Search for the cell housing the specified text and yield its (X, Y) center coordinate. 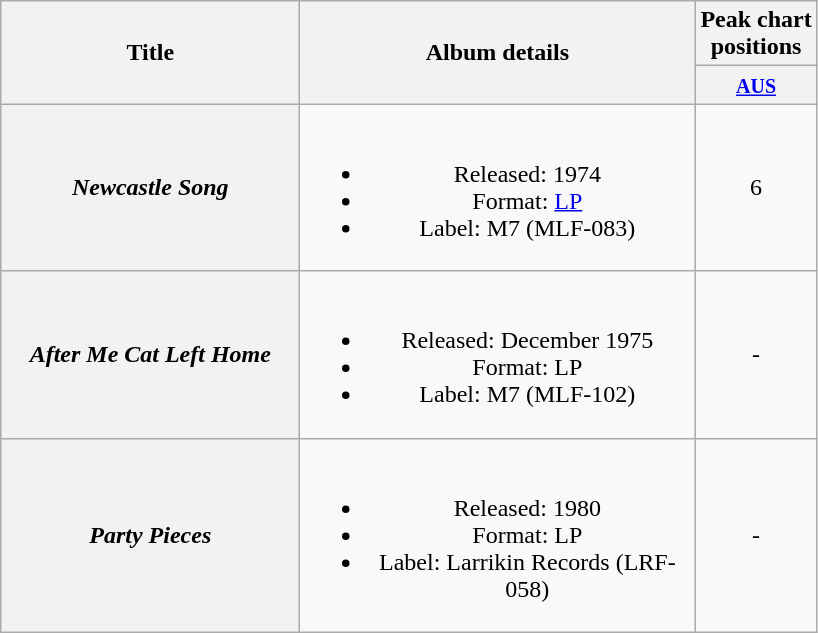
Title (150, 52)
Peak chartpositions (756, 34)
Released: December 1975Format: LPLabel: M7 (MLF-102) (498, 354)
Newcastle Song (150, 188)
Released: 1974Format: LPLabel: M7 (MLF-083) (498, 188)
Released: 1980Format: LPLabel: Larrikin Records (LRF-058) (498, 535)
After Me Cat Left Home (150, 354)
Album details (498, 52)
Party Pieces (150, 535)
6 (756, 188)
AUS (756, 85)
